Output the [X, Y] coordinate of the center of the cell containing the given text.  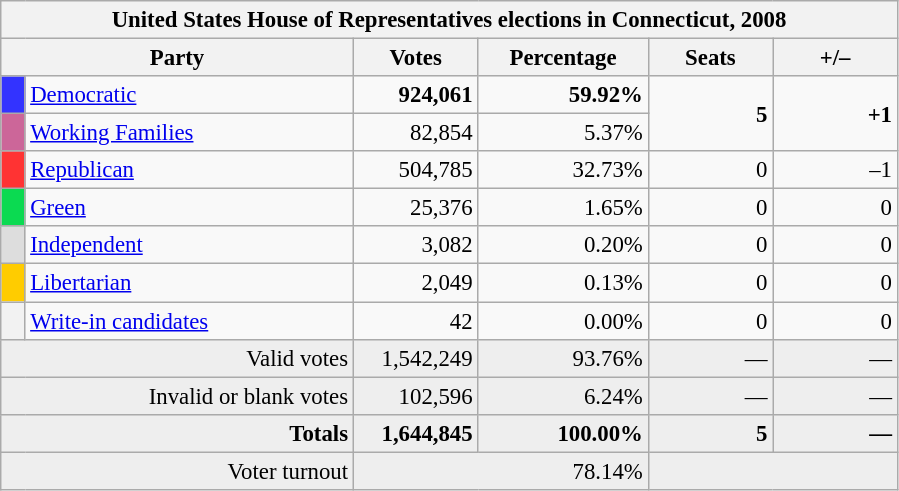
United States House of Representatives elections in Connecticut, 2008 [450, 20]
1,644,845 [416, 433]
Write-in candidates [189, 321]
42 [416, 321]
Party [178, 58]
Independent [189, 245]
504,785 [416, 170]
3,082 [416, 245]
25,376 [416, 208]
1.65% [563, 208]
1,542,249 [416, 358]
Working Families [189, 133]
2,049 [416, 283]
Democratic [189, 95]
Totals [178, 433]
32.73% [563, 170]
Seats [710, 58]
6.24% [563, 396]
Libertarian [189, 283]
–1 [836, 170]
Invalid or blank votes [178, 396]
Green [189, 208]
82,854 [416, 133]
78.14% [500, 471]
93.76% [563, 358]
0.20% [563, 245]
924,061 [416, 95]
5.37% [563, 133]
59.92% [563, 95]
+/– [836, 58]
+1 [836, 114]
Percentage [563, 58]
0.13% [563, 283]
Votes [416, 58]
100.00% [563, 433]
Voter turnout [178, 471]
Republican [189, 170]
102,596 [416, 396]
0.00% [563, 321]
Valid votes [178, 358]
